Return [X, Y] of the center of cell containing provided text 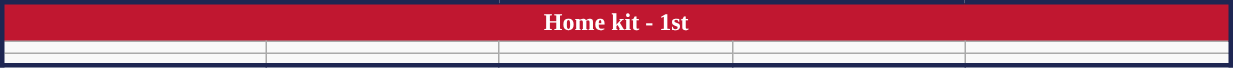
Home kit - 1st [616, 22]
